Return the (x, y) coordinate for the center point of the cell that contains the specified text.  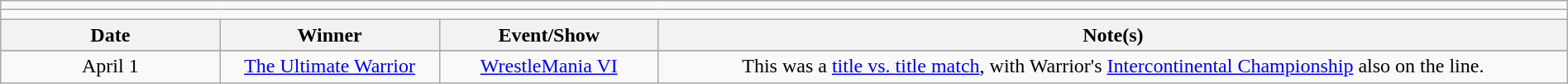
Event/Show (549, 35)
Date (111, 35)
Winner (329, 35)
WrestleMania VI (549, 67)
This was a title vs. title match, with Warrior's Intercontinental Championship also on the line. (1113, 67)
April 1 (111, 67)
Note(s) (1113, 35)
The Ultimate Warrior (329, 67)
